Pinpoint the cell where the given text exists, returning its [x, y] midpoint coordinate. 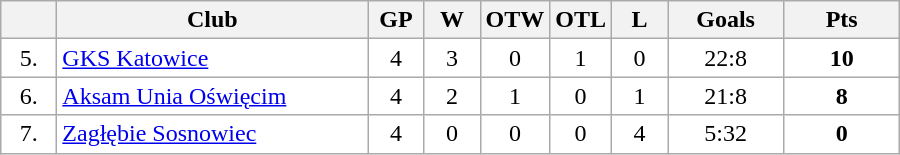
10 [842, 58]
2 [452, 96]
OTW [515, 20]
5:32 [726, 134]
5. [29, 58]
Zagłębie Sosnowiec [212, 134]
3 [452, 58]
GKS Katowice [212, 58]
OTL [581, 20]
8 [842, 96]
7. [29, 134]
6. [29, 96]
Goals [726, 20]
GP [396, 20]
22:8 [726, 58]
Pts [842, 20]
21:8 [726, 96]
Aksam Unia Oświęcim [212, 96]
Club [212, 20]
W [452, 20]
L [640, 20]
